Locate the cell with the specified text and output its [X, Y] center coordinate. 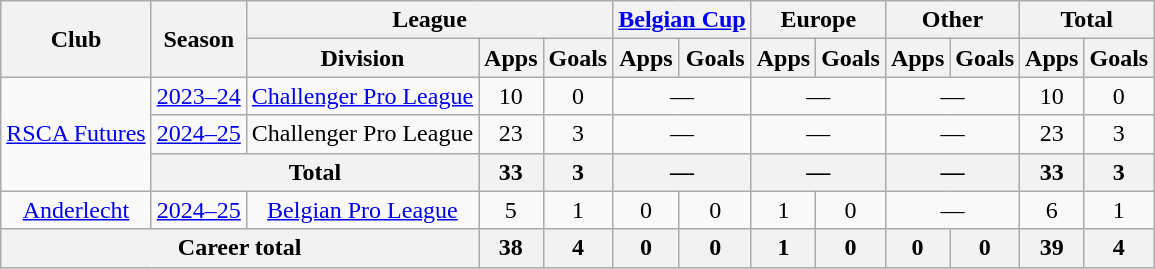
Belgian Cup [682, 20]
Season [198, 39]
Belgian Pro League [362, 210]
Club [76, 39]
Anderlecht [76, 210]
RSCA Futures [76, 134]
5 [511, 210]
6 [1052, 210]
39 [1052, 248]
Career total [240, 248]
Other [952, 20]
38 [511, 248]
Europe [818, 20]
Division [362, 58]
League [429, 20]
2023–24 [198, 96]
